For the text-containing cell, return its midpoint in [x, y] coordinate format. 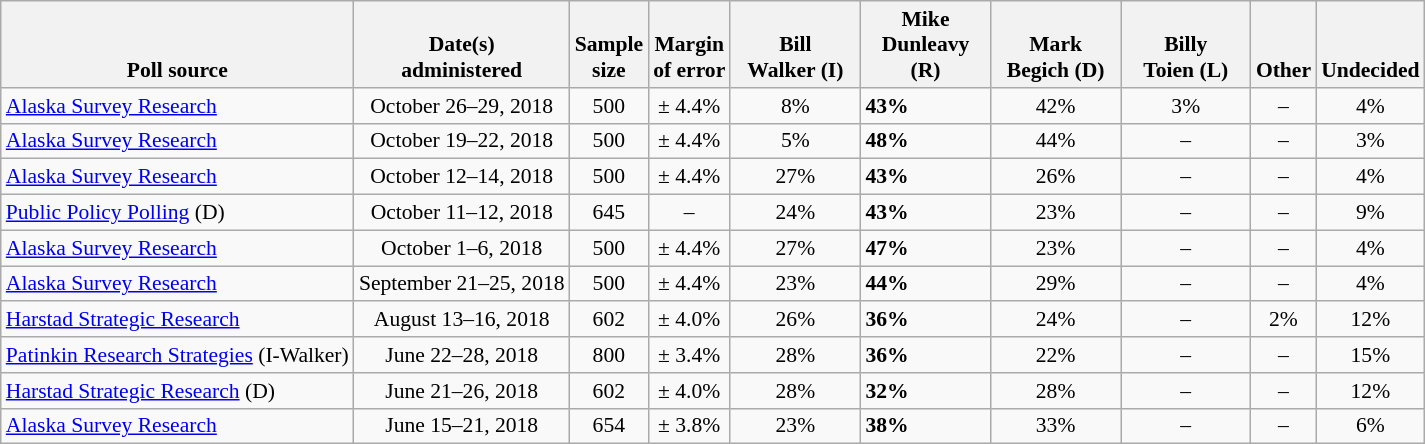
MikeDunleavy (R) [925, 44]
BillWalker (I) [795, 44]
48% [925, 141]
October 19–22, 2018 [462, 141]
October 12–14, 2018 [462, 177]
± 3.4% [689, 355]
Other [1284, 44]
15% [1370, 355]
9% [1370, 213]
33% [1056, 426]
MarkBegich (D) [1056, 44]
Undecided [1370, 44]
2% [1284, 320]
June 22–28, 2018 [462, 355]
± 3.8% [689, 426]
Harstad Strategic Research (D) [178, 391]
Harstad Strategic Research [178, 320]
Public Policy Polling (D) [178, 213]
42% [1056, 106]
8% [795, 106]
Samplesize [609, 44]
Poll source [178, 44]
BillyToien (L) [1186, 44]
October 26–29, 2018 [462, 106]
22% [1056, 355]
800 [609, 355]
October 1–6, 2018 [462, 248]
645 [609, 213]
June 15–21, 2018 [462, 426]
6% [1370, 426]
29% [1056, 284]
47% [925, 248]
September 21–25, 2018 [462, 284]
32% [925, 391]
June 21–26, 2018 [462, 391]
Marginof error [689, 44]
654 [609, 426]
October 11–12, 2018 [462, 213]
Date(s)administered [462, 44]
38% [925, 426]
August 13–16, 2018 [462, 320]
Patinkin Research Strategies (I-Walker) [178, 355]
5% [795, 141]
